Identify which cell holds the provided text, then report its [X, Y] central coordinate. 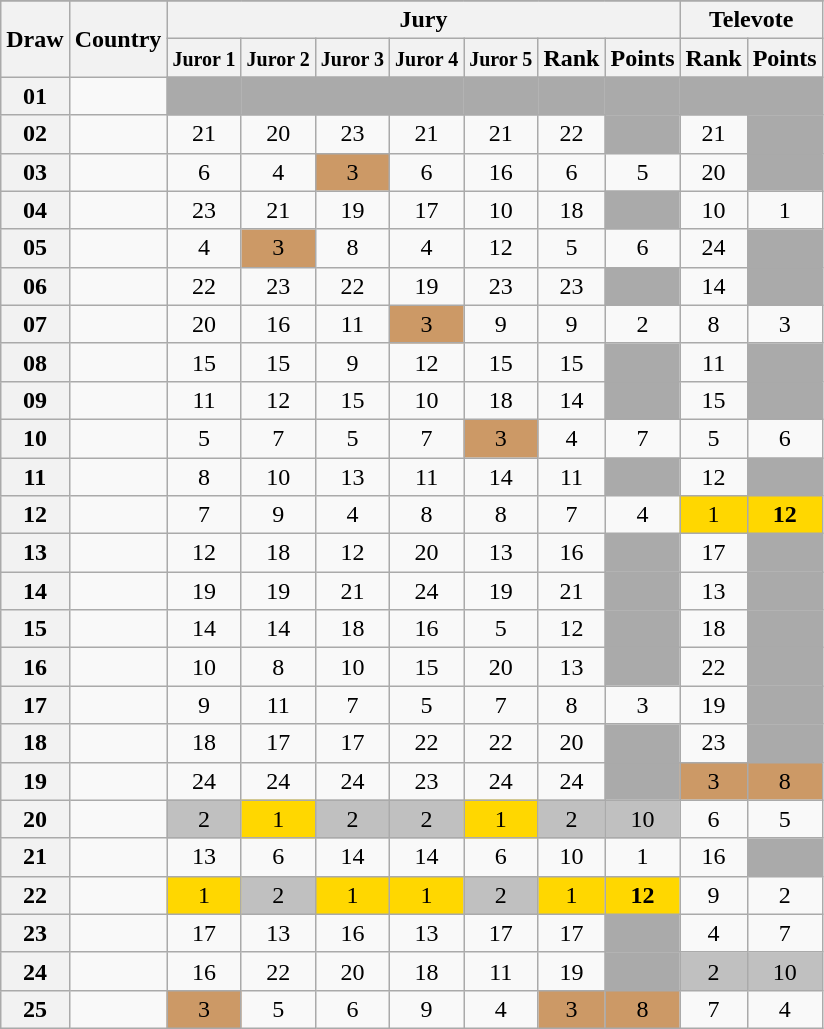
Country [118, 39]
Juror 5 [501, 58]
Juror 1 [204, 58]
Televote [751, 20]
Draw [35, 39]
Juror 4 [426, 58]
Juror 3 [352, 58]
06 [35, 286]
09 [35, 400]
01 [35, 96]
07 [35, 324]
25 [35, 1009]
02 [35, 134]
05 [35, 248]
08 [35, 362]
04 [35, 210]
03 [35, 172]
Juror 2 [278, 58]
Jury [424, 20]
